From the cell containing the given text, extract its center point as (X, Y) coordinate. 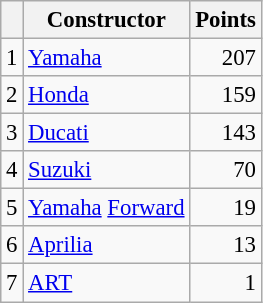
6 (12, 245)
19 (226, 208)
143 (226, 133)
70 (226, 170)
5 (12, 208)
Honda (106, 95)
7 (12, 283)
Yamaha Forward (106, 208)
Points (226, 20)
Ducati (106, 133)
ART (106, 283)
Constructor (106, 20)
207 (226, 58)
Yamaha (106, 58)
2 (12, 95)
3 (12, 133)
159 (226, 95)
4 (12, 170)
13 (226, 245)
Suzuki (106, 170)
Aprilia (106, 245)
